Search for the cell housing the specified text and yield its [X, Y] center coordinate. 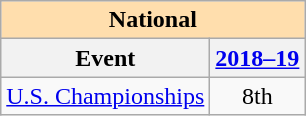
8th [258, 96]
2018–19 [258, 58]
U.S. Championships [106, 96]
Event [106, 58]
National [153, 20]
